Identify which cell holds the provided text, then report its [X, Y] central coordinate. 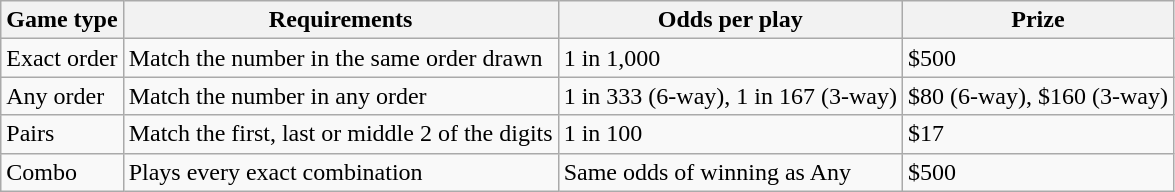
Game type [62, 20]
Requirements [340, 20]
Plays every exact combination [340, 172]
1 in 1,000 [730, 58]
Any order [62, 96]
Pairs [62, 134]
Prize [1038, 20]
Odds per play [730, 20]
$17 [1038, 134]
1 in 100 [730, 134]
Same odds of winning as Any [730, 172]
Match the number in the same order drawn [340, 58]
Combo [62, 172]
Match the first, last or middle 2 of the digits [340, 134]
1 in 333 (6-way), 1 in 167 (3-way) [730, 96]
Match the number in any order [340, 96]
Exact order [62, 58]
$80 (6-way), $160 (3-way) [1038, 96]
